Pinpoint the cell where the given text exists, returning its [x, y] midpoint coordinate. 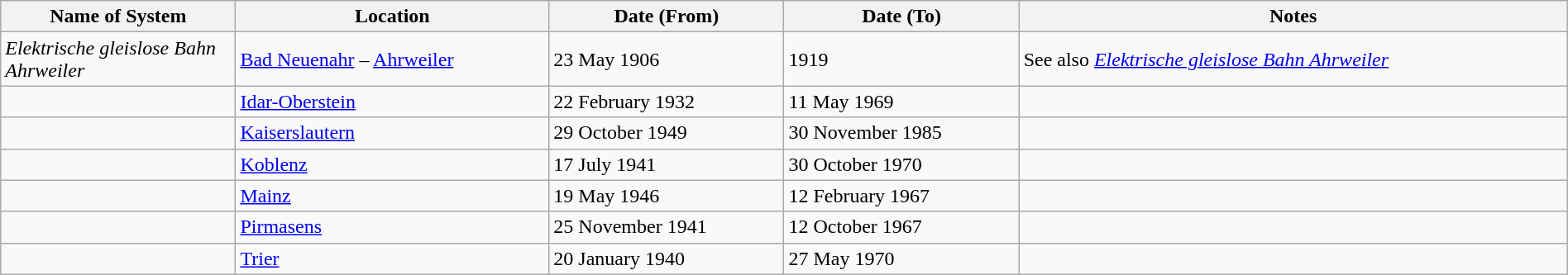
Mainz [392, 196]
17 July 1941 [667, 164]
Date (From) [667, 17]
Pirmasens [392, 227]
30 November 1985 [901, 133]
Koblenz [392, 164]
11 May 1969 [901, 102]
Notes [1293, 17]
19 May 1946 [667, 196]
See also Elektrische gleislose Bahn Ahrweiler [1293, 59]
1919 [901, 59]
Location [392, 17]
25 November 1941 [667, 227]
22 February 1932 [667, 102]
Date (To) [901, 17]
30 October 1970 [901, 164]
29 October 1949 [667, 133]
Trier [392, 258]
Elektrische gleislose Bahn Ahrweiler [118, 59]
27 May 1970 [901, 258]
Name of System [118, 17]
12 February 1967 [901, 196]
Idar-Oberstein [392, 102]
Kaiserslautern [392, 133]
12 October 1967 [901, 227]
23 May 1906 [667, 59]
20 January 1940 [667, 258]
Bad Neuenahr – Ahrweiler [392, 59]
